Return (x, y) of the center of cell containing provided text 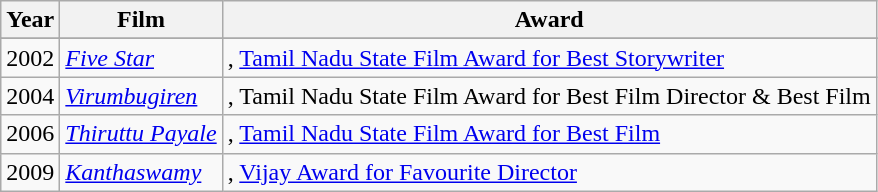
Year (30, 20)
Award (549, 20)
Five Star (141, 58)
Thiruttu Payale (141, 134)
2004 (30, 96)
, Tamil Nadu State Film Award for Best Film (549, 134)
2006 (30, 134)
, Tamil Nadu State Film Award for Best Storywriter (549, 58)
2002 (30, 58)
Virumbugiren (141, 96)
Kanthaswamy (141, 172)
, Tamil Nadu State Film Award for Best Film Director & Best Film (549, 96)
2009 (30, 172)
Film (141, 20)
, Vijay Award for Favourite Director (549, 172)
